Search for the cell housing the specified text and yield its (x, y) center coordinate. 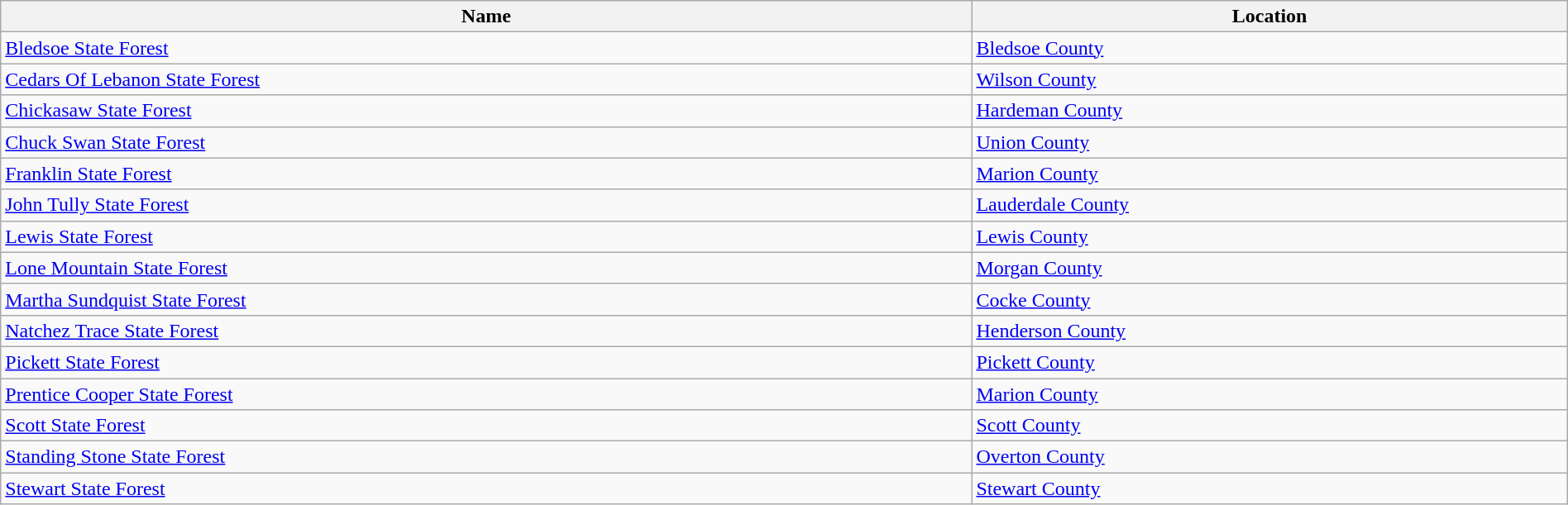
Prentice Cooper State Forest (486, 394)
Martha Sundquist State Forest (486, 299)
Henderson County (1269, 331)
Union County (1269, 142)
Natchez Trace State Forest (486, 331)
Lewis County (1269, 236)
Cedars Of Lebanon State Forest (486, 79)
Pickett State Forest (486, 362)
Scott State Forest (486, 426)
Lone Mountain State Forest (486, 268)
Name (486, 17)
Bledsoe State Forest (486, 48)
Wilson County (1269, 79)
Standing Stone State Forest (486, 457)
Franklin State Forest (486, 174)
Morgan County (1269, 268)
Stewart State Forest (486, 488)
Pickett County (1269, 362)
Lauderdale County (1269, 205)
Lewis State Forest (486, 236)
Stewart County (1269, 488)
Bledsoe County (1269, 48)
Hardeman County (1269, 111)
Scott County (1269, 426)
Location (1269, 17)
Cocke County (1269, 299)
Chickasaw State Forest (486, 111)
Overton County (1269, 457)
Chuck Swan State Forest (486, 142)
John Tully State Forest (486, 205)
